Pinpoint the cell where the given text exists, returning its (x, y) midpoint coordinate. 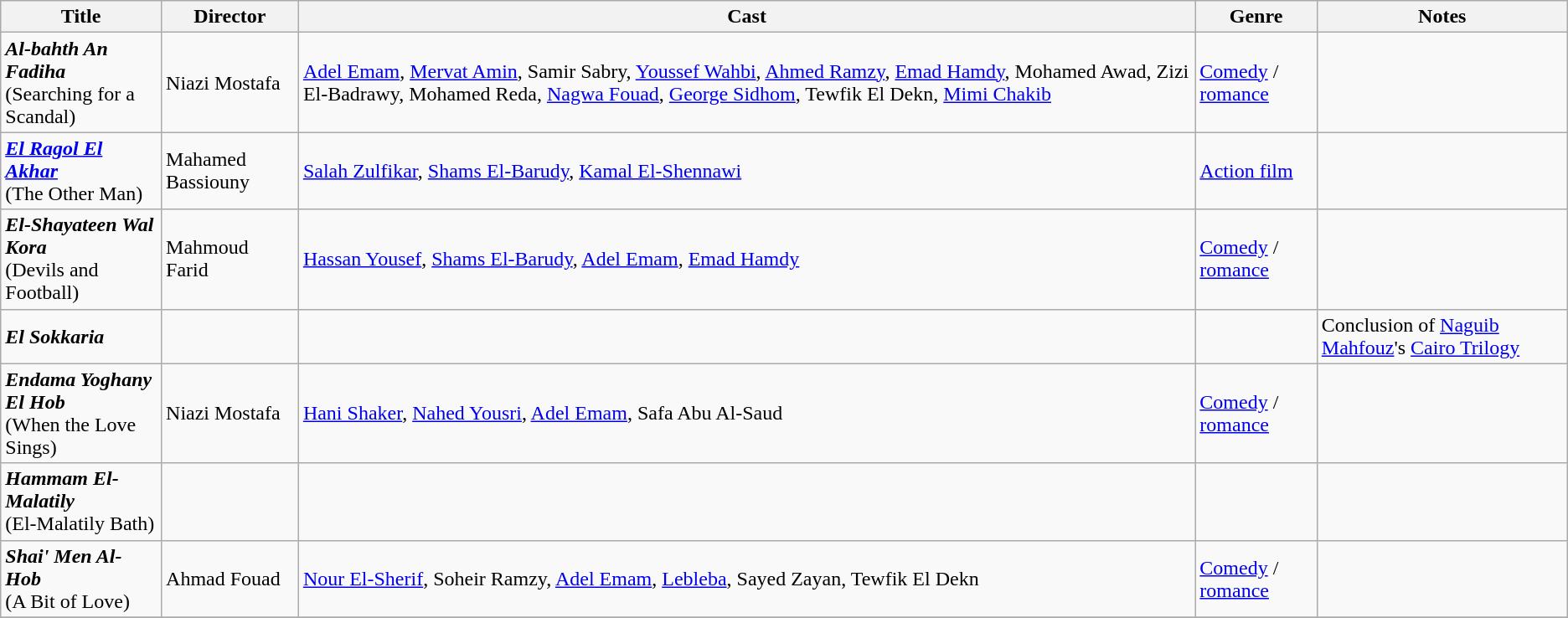
Endama Yoghany El Hob(When the Love Sings) (81, 414)
Hani Shaker, Nahed Yousri, Adel Emam, Safa Abu Al-Saud (746, 414)
Conclusion of Naguib Mahfouz's Cairo Trilogy (1442, 337)
Action film (1256, 171)
Nour El-Sherif, Soheir Ramzy, Adel Emam, Lebleba, Sayed Zayan, Tewfik El Dekn (746, 579)
Shai' Men Al-Hob(A Bit of Love) (81, 579)
Mahamed Bassiouny (230, 171)
Salah Zulfikar, Shams El-Barudy, Kamal El-Shennawi (746, 171)
Al-bahth An Fadiha(Searching for a Scandal) (81, 82)
Genre (1256, 17)
Mahmoud Farid (230, 260)
Hassan Yousef, Shams El-Barudy, Adel Emam, Emad Hamdy (746, 260)
Ahmad Fouad (230, 579)
Title (81, 17)
El-Shayateen Wal Kora(Devils and Football) (81, 260)
El Sokkaria (81, 337)
Hammam El-Malatily(El-Malatily Bath) (81, 502)
Notes (1442, 17)
El Ragol El Akhar(The Other Man) (81, 171)
Director (230, 17)
Cast (746, 17)
